Find where the given text appears and provide that cell's center as (x, y) coordinate. 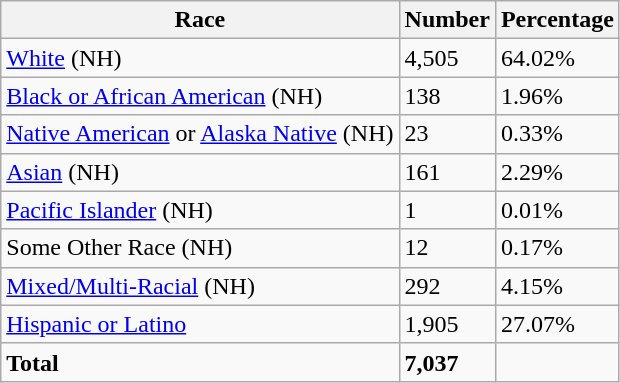
Race (200, 20)
12 (447, 248)
1.96% (557, 96)
1,905 (447, 324)
0.17% (557, 248)
161 (447, 172)
23 (447, 134)
Pacific Islander (NH) (200, 210)
Mixed/Multi-Racial (NH) (200, 286)
292 (447, 286)
Number (447, 20)
1 (447, 210)
7,037 (447, 362)
Some Other Race (NH) (200, 248)
Percentage (557, 20)
0.01% (557, 210)
4.15% (557, 286)
64.02% (557, 58)
0.33% (557, 134)
Asian (NH) (200, 172)
2.29% (557, 172)
4,505 (447, 58)
White (NH) (200, 58)
138 (447, 96)
Total (200, 362)
Black or African American (NH) (200, 96)
Native American or Alaska Native (NH) (200, 134)
Hispanic or Latino (200, 324)
27.07% (557, 324)
